Capture the cell that displays the provided text and extract its (X, Y) central coordinate. 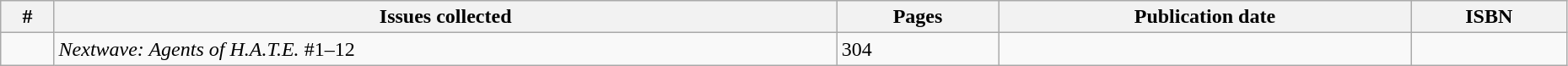
304 (918, 49)
Publication date (1205, 17)
Issues collected (445, 17)
# (27, 17)
Pages (918, 17)
ISBN (1489, 17)
Nextwave: Agents of H.A.T.E. #1–12 (445, 49)
